Find where the given text appears and provide that cell's center as (X, Y) coordinate. 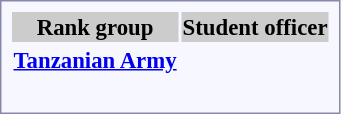
Tanzanian Army (95, 60)
Student officer (255, 27)
Rank group (95, 27)
